Return the [X, Y] coordinate for the center point of the cell that contains the specified text.  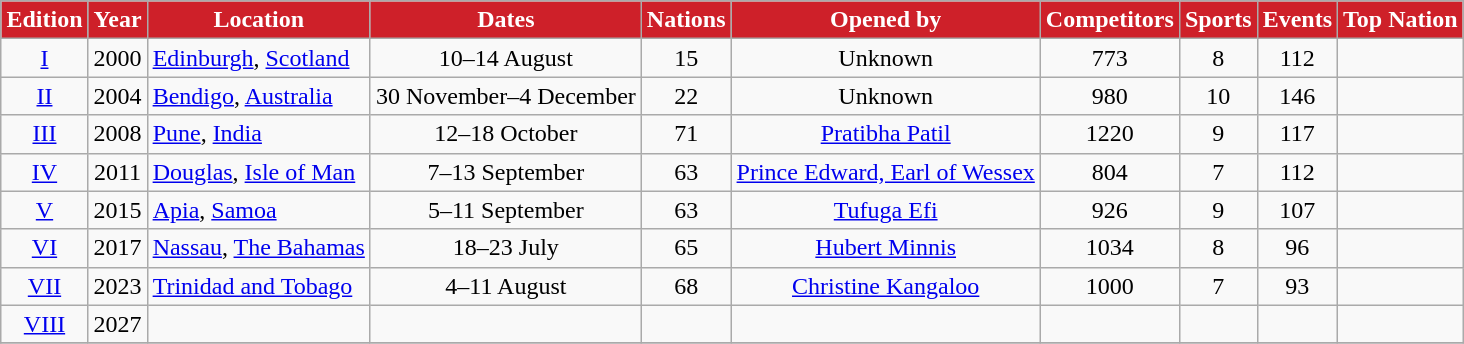
VII [44, 286]
VIII [44, 324]
65 [686, 248]
Nations [686, 20]
Christine Kangaloo [886, 286]
Events [1297, 20]
2027 [118, 324]
804 [1110, 172]
117 [1297, 134]
Pune, India [258, 134]
VI [44, 248]
Nassau, The Bahamas [258, 248]
980 [1110, 96]
7–13 September [506, 172]
Competitors [1110, 20]
IV [44, 172]
I [44, 58]
22 [686, 96]
Trinidad and Tobago [258, 286]
1000 [1110, 286]
Top Nation [1401, 20]
III [44, 134]
2023 [118, 286]
Year [118, 20]
68 [686, 286]
2000 [118, 58]
2008 [118, 134]
18–23 July [506, 248]
2004 [118, 96]
Edition [44, 20]
30 November–4 December [506, 96]
2017 [118, 248]
1034 [1110, 248]
Sports [1218, 20]
5–11 September [506, 210]
773 [1110, 58]
2011 [118, 172]
12–18 October [506, 134]
Edinburgh, Scotland [258, 58]
V [44, 210]
Prince Edward, Earl of Wessex [886, 172]
Apia, Samoa [258, 210]
96 [1297, 248]
4–11 August [506, 286]
146 [1297, 96]
10–14 August [506, 58]
Opened by [886, 20]
15 [686, 58]
Hubert Minnis [886, 248]
II [44, 96]
Bendigo, Australia [258, 96]
Location [258, 20]
Dates [506, 20]
926 [1110, 210]
Tufuga Efi [886, 210]
Douglas, Isle of Man [258, 172]
2015 [118, 210]
93 [1297, 286]
1220 [1110, 134]
Pratibha Patil [886, 134]
107 [1297, 210]
71 [686, 134]
10 [1218, 96]
